Find where the given text appears and provide that cell's center as (X, Y) coordinate. 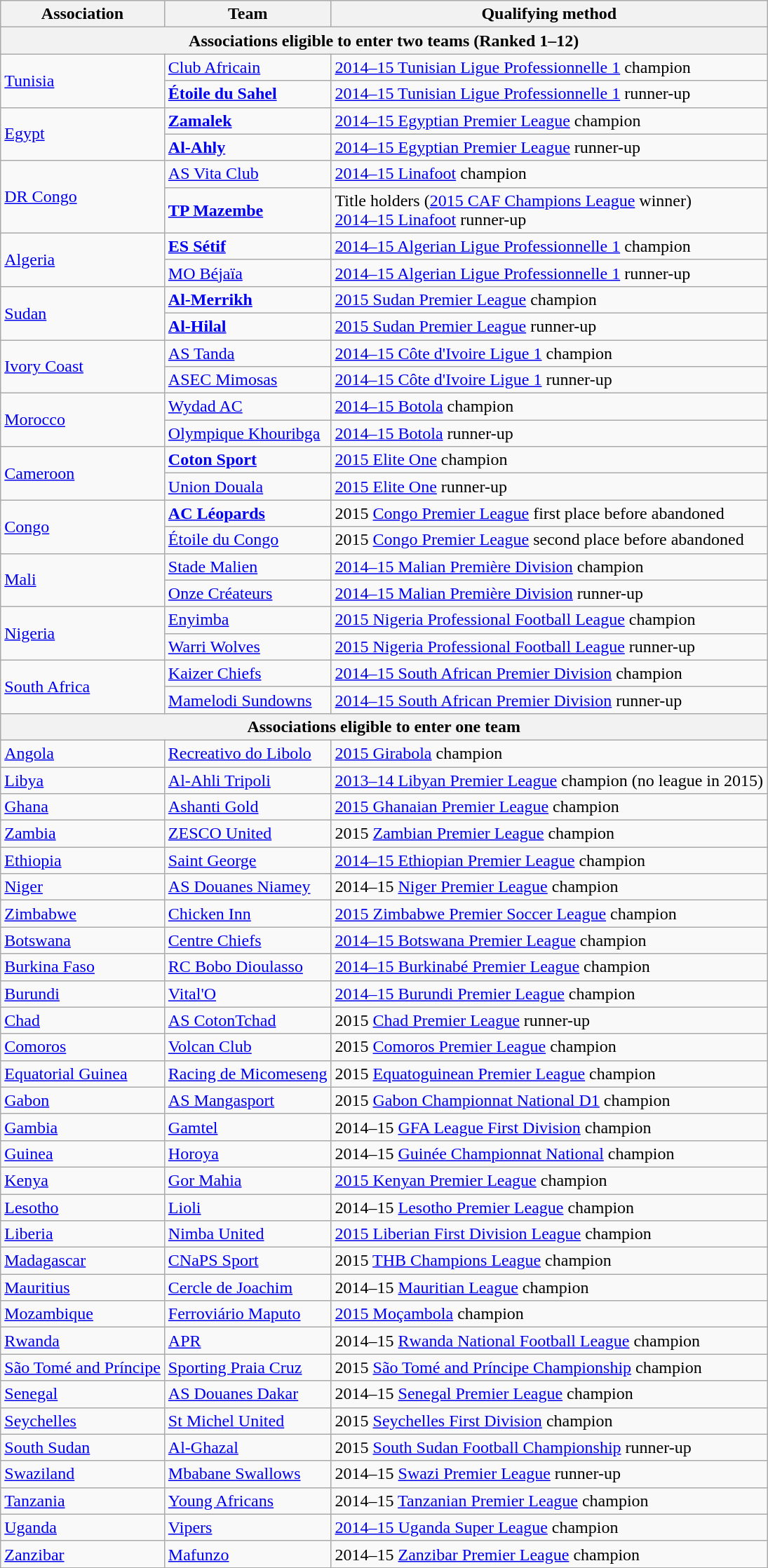
APR (248, 1341)
Al-Ahli Tripoli (248, 780)
Algeria (83, 259)
2014–15 Algerian Ligue Professionnelle 1 runner-up (549, 273)
2015 Zambian Premier League champion (549, 834)
Zambia (83, 834)
Gor Mahia (248, 1180)
Madagascar (83, 1261)
2014–15 Zanzibar Premier League champion (549, 1554)
Racing de Micomeseng (248, 1074)
Olympique Khouribga (248, 433)
Ashanti Gold (248, 807)
2015 Congo Premier League first place before abandoned (549, 513)
Ethiopia (83, 860)
Stade Malien (248, 567)
2014–15 Guinée Championnat National champion (549, 1154)
Zamalek (248, 121)
Al-Merrikh (248, 299)
2014–15 Botswana Premier League champion (549, 940)
RC Bobo Dioulasso (248, 967)
Qualifying method (549, 14)
Mozambique (83, 1314)
CNaPS Sport (248, 1261)
Recreativo do Libolo (248, 753)
Nigeria (83, 633)
Saint George (248, 860)
2014–15 Rwanda National Football League champion (549, 1341)
Centre Chiefs (248, 940)
Egypt (83, 134)
Al-Ahly (248, 147)
2015 Equatoguinean Premier League champion (549, 1074)
Uganda (83, 1527)
2014–15 Malian Première Division champion (549, 567)
Zimbabwe (83, 914)
Liberia (83, 1234)
2014–15 Ethiopian Premier League champion (549, 860)
2014–15 GFA League First Division champion (549, 1127)
2014–15 Linafoot champion (549, 174)
Gamtel (248, 1127)
Lesotho (83, 1207)
2014–15 Lesotho Premier League champion (549, 1207)
Senegal (83, 1394)
ASEC Mimosas (248, 380)
Coton Sport (248, 460)
Young Africans (248, 1501)
2014–15 Swazi Premier League runner-up (549, 1474)
AS Douanes Niamey (248, 887)
2013–14 Libyan Premier League champion (no league in 2015) (549, 780)
Guinea (83, 1154)
MO Béjaïa (248, 273)
Equatorial Guinea (83, 1074)
AS Douanes Dakar (248, 1394)
Zanzibar (83, 1554)
Horoya (248, 1154)
2014–15 Botola runner-up (549, 433)
Volcan Club (248, 1047)
2014–15 Burundi Premier League champion (549, 994)
2015 Girabola champion (549, 753)
Burundi (83, 994)
2015 Congo Premier League second place before abandoned (549, 540)
Associations eligible to enter one team (384, 726)
Libya (83, 780)
Étoile du Congo (248, 540)
DR Congo (83, 196)
Tanzania (83, 1501)
2014–15 Côte d'Ivoire Ligue 1 champion (549, 353)
2014–15 Senegal Premier League champion (549, 1394)
2014–15 South African Premier Division runner-up (549, 700)
Kenya (83, 1180)
2015 Zimbabwe Premier Soccer League champion (549, 914)
Al-Ghazal (248, 1447)
Team (248, 14)
2015 Ghanaian Premier League champion (549, 807)
Gambia (83, 1127)
2015 Comoros Premier League champion (549, 1047)
2014–15 Tanzanian Premier League champion (549, 1501)
Ivory Coast (83, 366)
AS Tanda (248, 353)
2015 São Tomé and Príncipe Championship champion (549, 1367)
Mbabane Swallows (248, 1474)
Associations eligible to enter two teams (Ranked 1–12) (384, 41)
Sporting Praia Cruz (248, 1367)
2015 THB Champions League champion (549, 1261)
Ferroviário Maputo (248, 1314)
AS Mangasport (248, 1100)
2014–15 Egyptian Premier League champion (549, 121)
Seychelles (83, 1421)
Morocco (83, 420)
Congo (83, 527)
Niger (83, 887)
Club Africain (248, 67)
2014–15 Algerian Ligue Professionnelle 1 champion (549, 246)
2014–15 Egyptian Premier League runner-up (549, 147)
Nimba United (248, 1234)
South Sudan (83, 1447)
Onze Créateurs (248, 593)
Cameroon (83, 473)
2015 Nigeria Professional Football League champion (549, 620)
Warri Wolves (248, 647)
Union Douala (248, 487)
Sudan (83, 313)
Swaziland (83, 1474)
2015 Gabon Championnat National D1 champion (549, 1100)
2015 Elite One champion (549, 460)
2015 Chad Premier League runner-up (549, 1020)
Mamelodi Sundowns (248, 700)
Botswana (83, 940)
TP Mazembe (248, 210)
2014–15 Mauritian League champion (549, 1287)
2015 Seychelles First Division champion (549, 1421)
AC Léopards (248, 513)
2015 Moçambola champion (549, 1314)
2014–15 Niger Premier League champion (549, 887)
2015 Sudan Premier League champion (549, 299)
2014–15 Tunisian Ligue Professionnelle 1 champion (549, 67)
Wydad AC (248, 407)
2015 Elite One runner-up (549, 487)
2014–15 Côte d'Ivoire Ligue 1 runner-up (549, 380)
South Africa (83, 687)
2014–15 Uganda Super League champion (549, 1527)
Cercle de Joachim (248, 1287)
Vital'O (248, 994)
Mafunzo (248, 1554)
Association (83, 14)
Mauritius (83, 1287)
2014–15 South African Premier Division champion (549, 673)
AS CotonTchad (248, 1020)
Comoros (83, 1047)
2015 South Sudan Football Championship runner-up (549, 1447)
Ghana (83, 807)
Kaizer Chiefs (248, 673)
2015 Liberian First Division League champion (549, 1234)
2014–15 Botola champion (549, 407)
2014–15 Malian Première Division runner-up (549, 593)
Al-Hilal (248, 326)
Mali (83, 580)
2015 Kenyan Premier League champion (549, 1180)
São Tomé and Príncipe (83, 1367)
Burkina Faso (83, 967)
2015 Sudan Premier League runner-up (549, 326)
Vipers (248, 1527)
Lioli (248, 1207)
Rwanda (83, 1341)
ES Sétif (248, 246)
2015 Nigeria Professional Football League runner-up (549, 647)
2014–15 Burkinabé Premier League champion (549, 967)
ZESCO United (248, 834)
Tunisia (83, 81)
Angola (83, 753)
St Michel United (248, 1421)
Gabon (83, 1100)
Chicken Inn (248, 914)
AS Vita Club (248, 174)
Étoile du Sahel (248, 94)
Title holders (2015 CAF Champions League winner)2014–15 Linafoot runner-up (549, 210)
Chad (83, 1020)
Enyimba (248, 620)
2014–15 Tunisian Ligue Professionnelle 1 runner-up (549, 94)
